Output the (X, Y) coordinate of the center of the cell containing the given text.  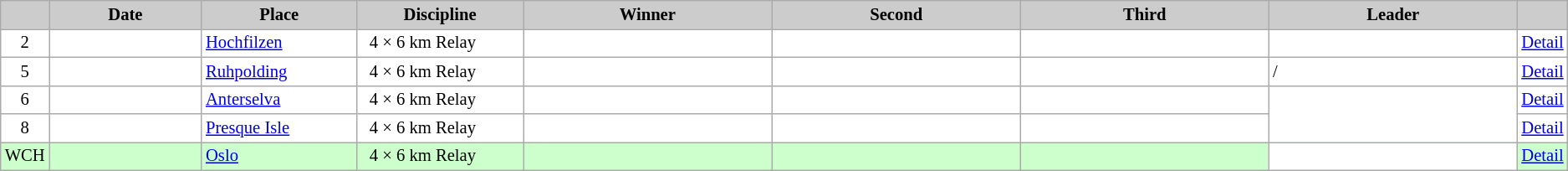
Place (279, 14)
Anterselva (279, 100)
Presque Isle (279, 128)
Winner (648, 14)
8 (25, 128)
Leader (1393, 14)
Ruhpolding (279, 71)
WCH (25, 156)
Date (125, 14)
5 (25, 71)
Discipline (440, 14)
Second (896, 14)
6 (25, 100)
Hochfilzen (279, 43)
2 (25, 43)
Third (1144, 14)
Oslo (279, 156)
/ (1393, 71)
